Find where the given text appears and provide that cell's center as (x, y) coordinate. 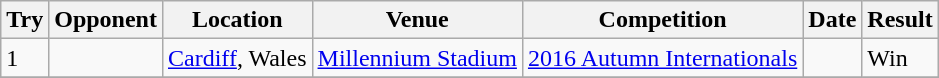
Date (832, 20)
Win (900, 58)
Competition (662, 20)
Millennium Stadium (417, 58)
1 (25, 58)
Cardiff, Wales (237, 58)
Result (900, 20)
Venue (417, 20)
Opponent (106, 20)
Location (237, 20)
Try (25, 20)
2016 Autumn Internationals (662, 58)
